From the cell containing the given text, extract its center point as (X, Y) coordinate. 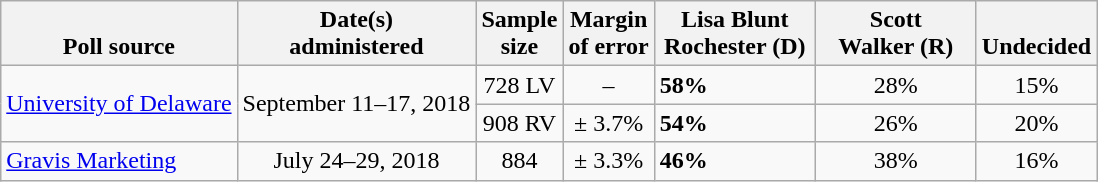
908 RV (520, 123)
Lisa BluntRochester (D) (734, 34)
884 (520, 161)
± 3.3% (608, 161)
58% (734, 85)
16% (1036, 161)
Undecided (1036, 34)
University of Delaware (119, 104)
26% (896, 123)
728 LV (520, 85)
± 3.7% (608, 123)
15% (1036, 85)
Date(s)administered (356, 34)
Samplesize (520, 34)
46% (734, 161)
Marginof error (608, 34)
– (608, 85)
54% (734, 123)
Poll source (119, 34)
28% (896, 85)
38% (896, 161)
ScottWalker (R) (896, 34)
Gravis Marketing (119, 161)
20% (1036, 123)
September 11–17, 2018 (356, 104)
July 24–29, 2018 (356, 161)
